Identify which cell holds the provided text, then report its (x, y) central coordinate. 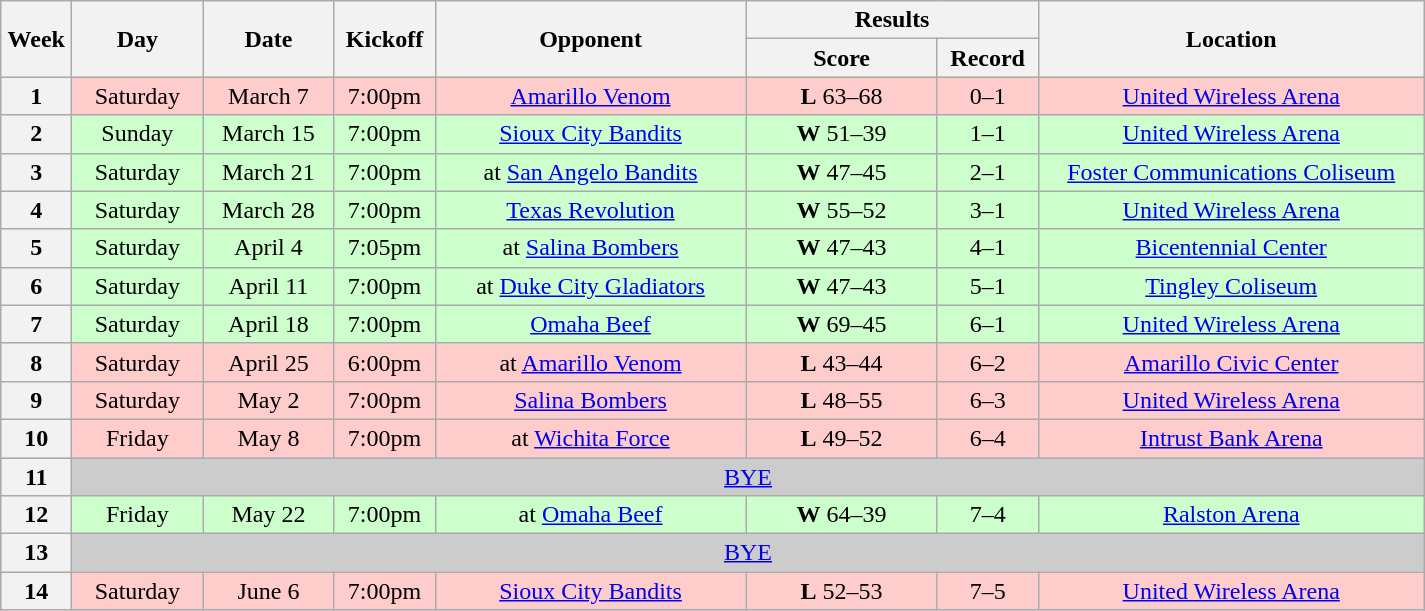
6 (36, 286)
Foster Communications Coliseum (1231, 172)
1–1 (988, 134)
11 (36, 477)
L 52–53 (842, 591)
Intrust Bank Arena (1231, 438)
April 4 (268, 248)
Week (36, 39)
10 (36, 438)
Sunday (138, 134)
3–1 (988, 210)
Record (988, 58)
Omaha Beef (590, 324)
6:00pm (384, 362)
4–1 (988, 248)
6–4 (988, 438)
1 (36, 96)
14 (36, 591)
2 (36, 134)
Texas Revolution (590, 210)
L 43–44 (842, 362)
9 (36, 400)
Location (1231, 39)
7–4 (988, 515)
at Wichita Force (590, 438)
6–2 (988, 362)
W 51–39 (842, 134)
at Duke City Gladiators (590, 286)
Opponent (590, 39)
April 25 (268, 362)
April 18 (268, 324)
7 (36, 324)
L 63–68 (842, 96)
6–1 (988, 324)
at Amarillo Venom (590, 362)
Tingley Coliseum (1231, 286)
5 (36, 248)
W 64–39 (842, 515)
May 2 (268, 400)
0–1 (988, 96)
8 (36, 362)
Kickoff (384, 39)
Date (268, 39)
3 (36, 172)
March 7 (268, 96)
Bicentennial Center (1231, 248)
13 (36, 553)
2–1 (988, 172)
L 49–52 (842, 438)
Score (842, 58)
4 (36, 210)
March 21 (268, 172)
12 (36, 515)
Salina Bombers (590, 400)
W 55–52 (842, 210)
L 48–55 (842, 400)
at Salina Bombers (590, 248)
at Omaha Beef (590, 515)
Day (138, 39)
at San Angelo Bandits (590, 172)
March 15 (268, 134)
5–1 (988, 286)
May 8 (268, 438)
March 28 (268, 210)
Amarillo Venom (590, 96)
Results (892, 20)
6–3 (988, 400)
June 6 (268, 591)
7:05pm (384, 248)
W 47–45 (842, 172)
Amarillo Civic Center (1231, 362)
W 69–45 (842, 324)
April 11 (268, 286)
7–5 (988, 591)
May 22 (268, 515)
Ralston Arena (1231, 515)
